Capture the cell that displays the provided text and extract its (X, Y) central coordinate. 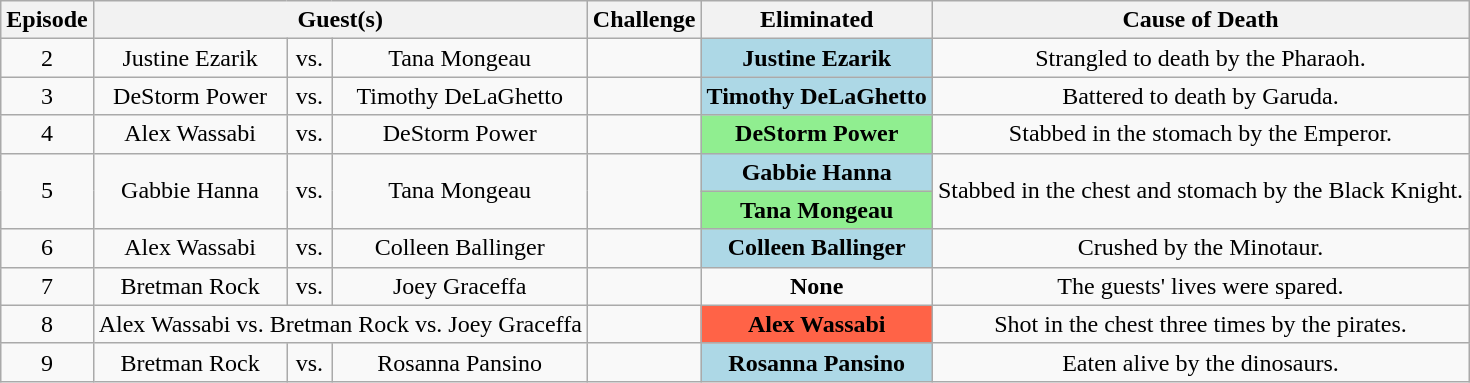
Joey Graceffa (460, 286)
Stabbed in the stomach by the Emperor. (1200, 134)
Strangled to death by the Pharaoh. (1200, 58)
Crushed by the Minotaur. (1200, 248)
Eaten alive by the dinosaurs. (1200, 362)
6 (47, 248)
7 (47, 286)
Guest(s) (340, 20)
2 (47, 58)
The guests' lives were spared. (1200, 286)
Stabbed in the chest and stomach by the Black Knight. (1200, 191)
Challenge (644, 20)
Cause of Death (1200, 20)
3 (47, 96)
Alex Wassabi vs. Bretman Rock vs. Joey Graceffa (340, 324)
Eliminated (816, 20)
9 (47, 362)
8 (47, 324)
Battered to death by Garuda. (1200, 96)
None (816, 286)
5 (47, 191)
Episode (47, 20)
Shot in the chest three times by the pirates. (1200, 324)
4 (47, 134)
